Extract the [X, Y] coordinate from the center of the cell holding the provided text.  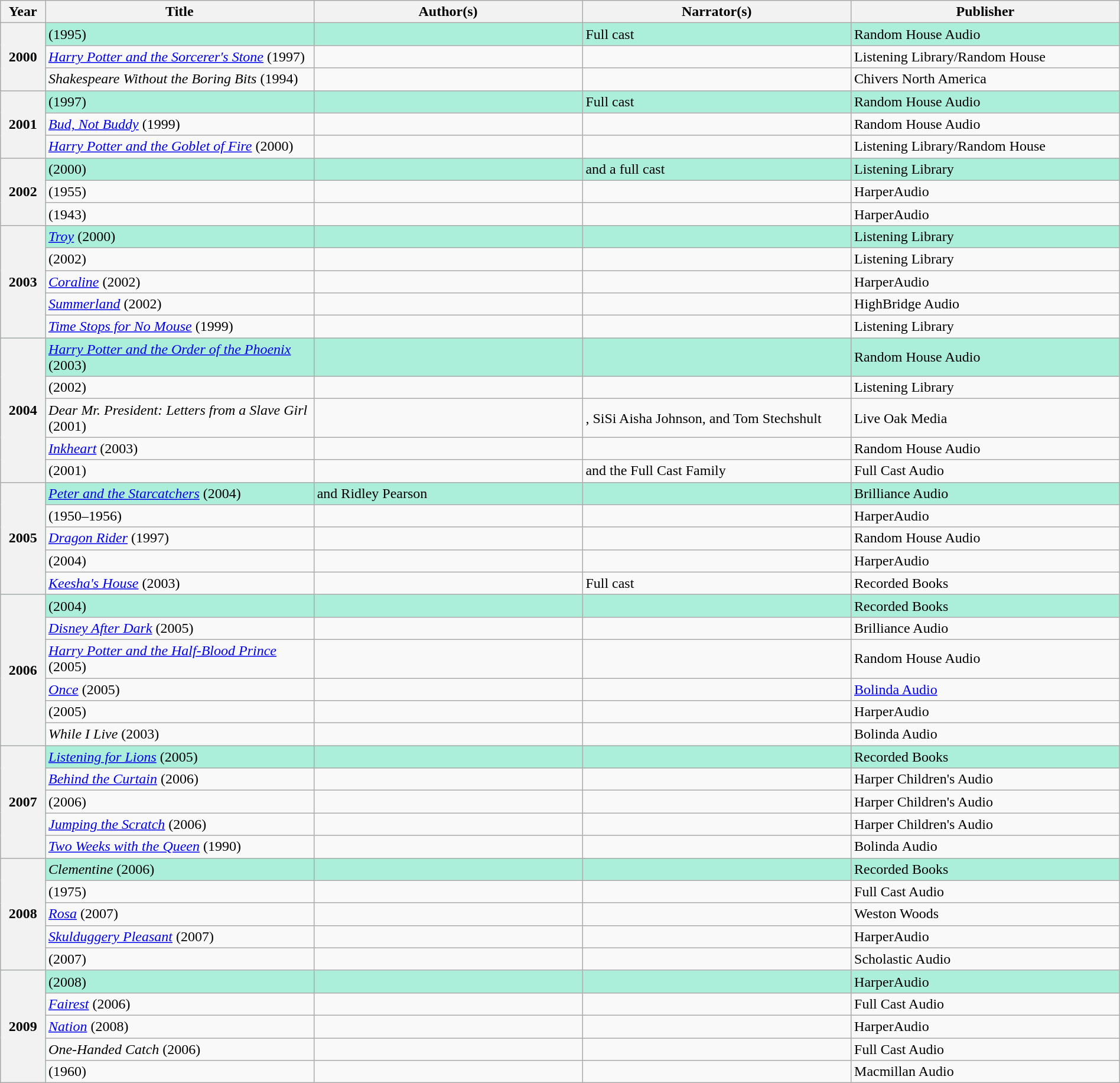
Live Oak Media [985, 418]
Summerland (2002) [180, 304]
(2008) [180, 981]
, SiSi Aisha Johnson, and Tom Stechshult [717, 418]
2005 [23, 538]
(1950–1956) [180, 516]
Rosa (2007) [180, 914]
and a full cast [717, 169]
2000 [23, 57]
2009 [23, 1026]
Keesha's House (2003) [180, 583]
Dear Mr. President: Letters from a Slave Girl (2001) [180, 418]
(1975) [180, 892]
(1997) [180, 102]
2004 [23, 410]
(1943) [180, 214]
Shakespeare Without the Boring Bits (1994) [180, 79]
Listening for Lions (2005) [180, 757]
(1960) [180, 1072]
Scholastic Audio [985, 959]
Once (2005) [180, 690]
Peter and the Starcatchers (2004) [180, 493]
2002 [23, 191]
Behind the Curtain (2006) [180, 779]
2008 [23, 914]
Chivers North America [985, 79]
HighBridge Audio [985, 304]
(2000) [180, 169]
Two Weeks with the Queen (1990) [180, 847]
Jumping the Scratch (2006) [180, 824]
2003 [23, 281]
(2005) [180, 712]
Disney After Dark (2005) [180, 628]
and the Full Cast Family [717, 471]
Harry Potter and the Order of the Phoenix (2003) [180, 357]
One-Handed Catch (2006) [180, 1049]
Narrator(s) [717, 12]
Nation (2008) [180, 1026]
Harry Potter and the Goblet of Fire (2000) [180, 147]
(1955) [180, 191]
and Ridley Pearson [448, 493]
Troy (2000) [180, 236]
Clementine (2006) [180, 869]
(1995) [180, 34]
Author(s) [448, 12]
Coraline (2002) [180, 282]
2006 [23, 670]
Year [23, 12]
Inkheart (2003) [180, 448]
Harry Potter and the Half-Blood Prince (2005) [180, 658]
Macmillan Audio [985, 1072]
Weston Woods [985, 914]
2001 [23, 124]
Time Stops for No Mouse (1999) [180, 327]
Skulduggery Pleasant (2007) [180, 936]
Bud, Not Buddy (1999) [180, 124]
Publisher [985, 12]
(2001) [180, 471]
Title [180, 12]
(2006) [180, 802]
Dragon Rider (1997) [180, 538]
While I Live (2003) [180, 734]
Harry Potter and the Sorcerer's Stone (1997) [180, 57]
Fairest (2006) [180, 1004]
2007 [23, 802]
(2007) [180, 959]
